From the cell containing the given text, extract its center point as [X, Y] coordinate. 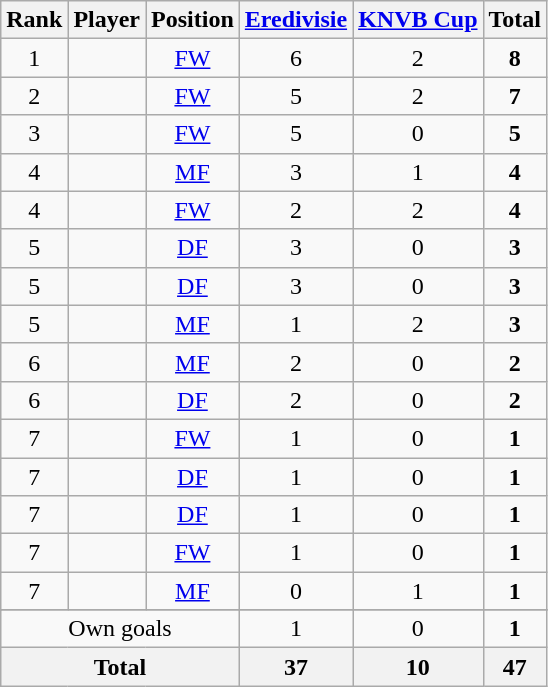
10 [418, 667]
Position [193, 20]
Own goals [120, 629]
Rank [34, 20]
37 [296, 667]
Player [107, 20]
47 [515, 667]
8 [515, 58]
Eredivisie [296, 20]
KNVB Cup [418, 20]
